Capture the cell that displays the provided text and extract its (x, y) central coordinate. 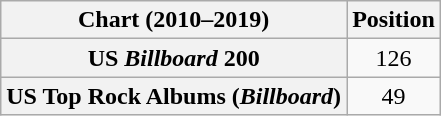
49 (394, 96)
US Top Rock Albums (Billboard) (174, 96)
Position (394, 20)
Chart (2010–2019) (174, 20)
US Billboard 200 (174, 58)
126 (394, 58)
